Detect which cell encompasses the target text, then output its [X, Y] center coordinate. 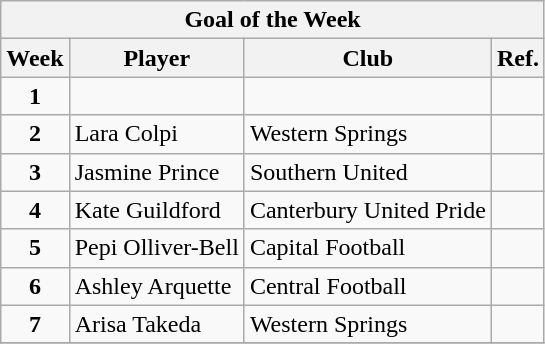
Canterbury United Pride [368, 210]
Southern United [368, 172]
7 [35, 324]
4 [35, 210]
Week [35, 58]
Player [156, 58]
5 [35, 248]
Jasmine Prince [156, 172]
Club [368, 58]
Arisa Takeda [156, 324]
Pepi Olliver-Bell [156, 248]
2 [35, 134]
3 [35, 172]
Goal of the Week [273, 20]
Central Football [368, 286]
6 [35, 286]
Ashley Arquette [156, 286]
Ref. [518, 58]
1 [35, 96]
Kate Guildford [156, 210]
Capital Football [368, 248]
Lara Colpi [156, 134]
